Search for the cell housing the specified text and yield its (x, y) center coordinate. 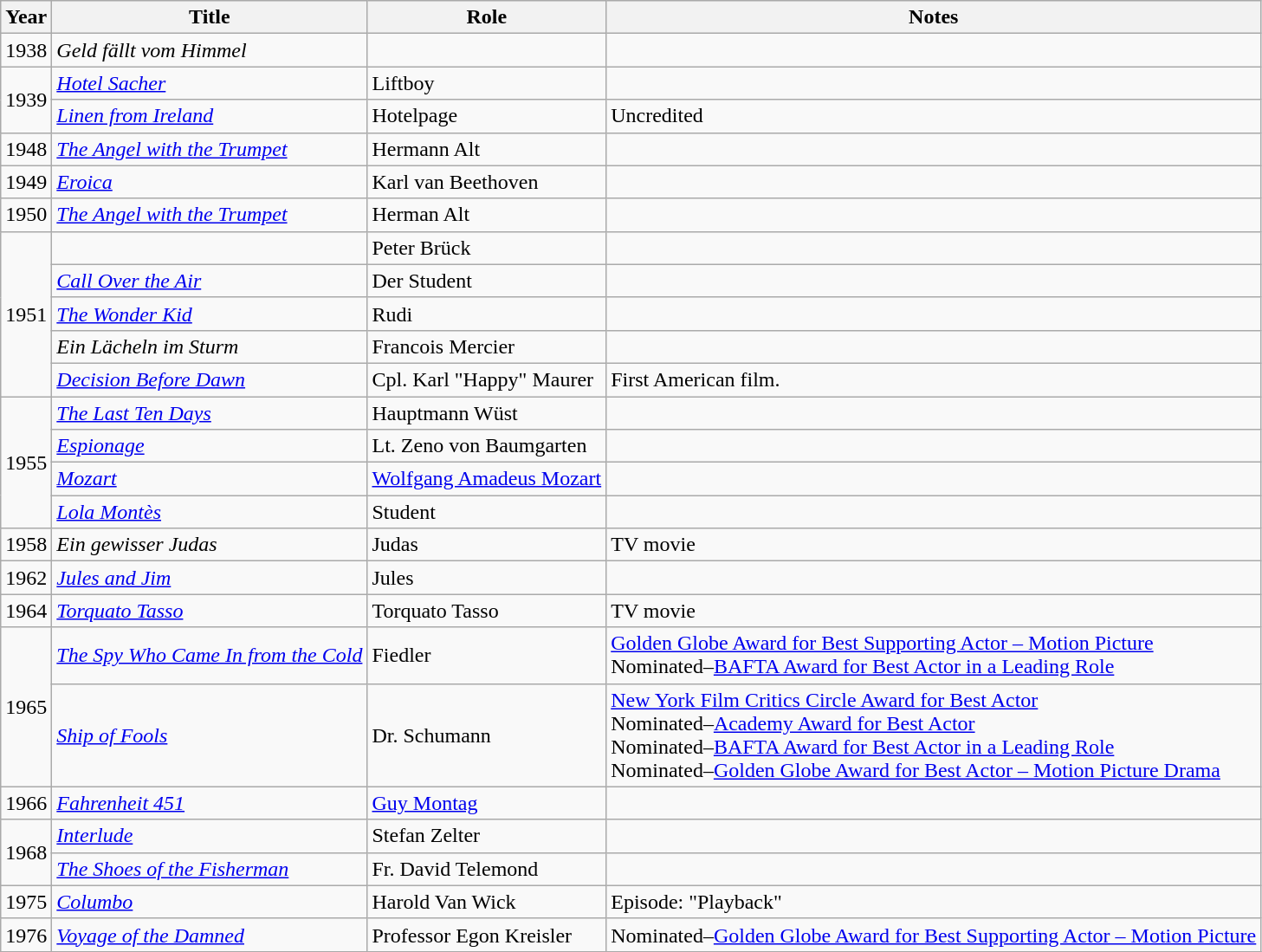
Harold Van Wick (487, 902)
First American film. (934, 379)
Guy Montag (487, 803)
Geld fällt vom Himmel (210, 50)
1976 (26, 935)
Ein Lächeln im Sturm (210, 346)
Karl van Beethoven (487, 182)
Uncredited (934, 116)
Nominated–Golden Globe Award for Best Supporting Actor – Motion Picture (934, 935)
Liftboy (487, 83)
Francois Mercier (487, 346)
The Wonder Kid (210, 314)
Mozart (210, 479)
Year (26, 17)
Ein gewisser Judas (210, 545)
Jules and Jim (210, 578)
Role (487, 17)
Ship of Fools (210, 735)
Fr. David Telemond (487, 869)
Stefan Zelter (487, 836)
1955 (26, 463)
Lt. Zeno von Baumgarten (487, 446)
The Last Ten Days (210, 413)
Call Over the Air (210, 281)
Interlude (210, 836)
Judas (487, 545)
Columbo (210, 902)
1950 (26, 215)
Episode: "Playback" (934, 902)
Professor Egon Kreisler (487, 935)
Cpl. Karl "Happy" Maurer (487, 379)
Fiedler (487, 655)
Jules (487, 578)
Der Student (487, 281)
Peter Brück (487, 248)
1975 (26, 902)
Hauptmann Wüst (487, 413)
1948 (26, 149)
Linen from Ireland (210, 116)
The Shoes of the Fisherman (210, 869)
1939 (26, 100)
Eroica (210, 182)
1958 (26, 545)
Lola Montès (210, 512)
1951 (26, 314)
Golden Globe Award for Best Supporting Actor – Motion PictureNominated–BAFTA Award for Best Actor in a Leading Role (934, 655)
1962 (26, 578)
1949 (26, 182)
Dr. Schumann (487, 735)
Hotelpage (487, 116)
Fahrenheit 451 (210, 803)
Title (210, 17)
1965 (26, 707)
Herman Alt (487, 215)
Notes (934, 17)
1968 (26, 852)
The Spy Who Came In from the Cold (210, 655)
Voyage of the Damned (210, 935)
1966 (26, 803)
Wolfgang Amadeus Mozart (487, 479)
Hotel Sacher (210, 83)
Espionage (210, 446)
1938 (26, 50)
Hermann Alt (487, 149)
Rudi (487, 314)
1964 (26, 611)
Decision Before Dawn (210, 379)
Student (487, 512)
